Provide the (x, y) coordinate of the cell's center where the given text is located.  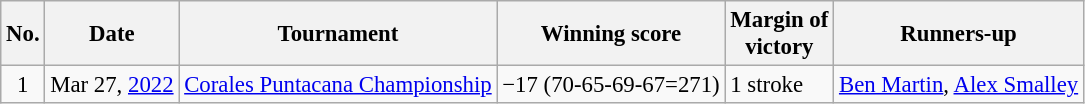
−17 (70-65-69-67=271) (611, 85)
Corales Puntacana Championship (338, 85)
Margin ofvictory (780, 34)
1 stroke (780, 85)
1 (23, 85)
Runners-up (959, 34)
Winning score (611, 34)
Date (112, 34)
Ben Martin, Alex Smalley (959, 85)
Mar 27, 2022 (112, 85)
No. (23, 34)
Tournament (338, 34)
